Capture the cell that displays the provided text and extract its (x, y) central coordinate. 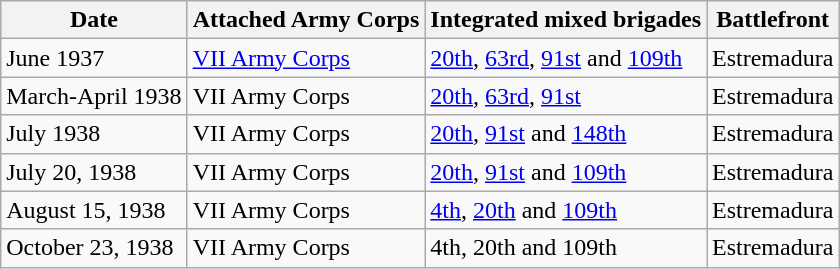
July 1938 (94, 134)
Attached Army Corps (306, 20)
20th, 91st and 109th (566, 172)
June 1937 (94, 58)
20th, 63rd, 91st (566, 96)
20th, 91st and 148th (566, 134)
March-April 1938 (94, 96)
August 15, 1938 (94, 210)
October 23, 1938 (94, 248)
Date (94, 20)
20th, 63rd, 91st and 109th (566, 58)
July 20, 1938 (94, 172)
Battlefront (773, 20)
Integrated mixed brigades (566, 20)
